Search for the cell housing the specified text and yield its (X, Y) center coordinate. 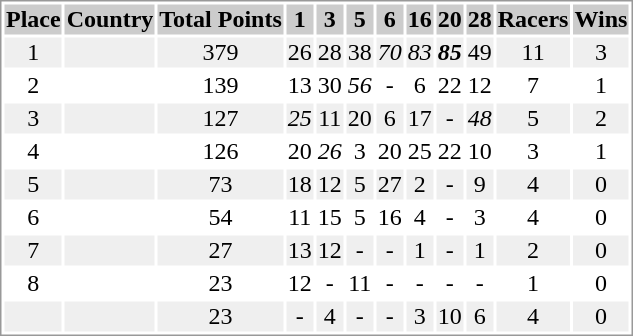
15 (330, 217)
54 (220, 217)
48 (480, 119)
56 (360, 85)
49 (480, 53)
126 (220, 151)
8 (33, 283)
Racers (533, 19)
139 (220, 85)
Place (33, 19)
127 (220, 119)
83 (420, 53)
85 (450, 53)
18 (300, 185)
379 (220, 53)
9 (480, 185)
70 (390, 53)
Total Points (220, 19)
38 (360, 53)
73 (220, 185)
Wins (601, 19)
17 (420, 119)
Country (110, 19)
30 (330, 85)
